Capture the cell that displays the provided text and extract its [X, Y] central coordinate. 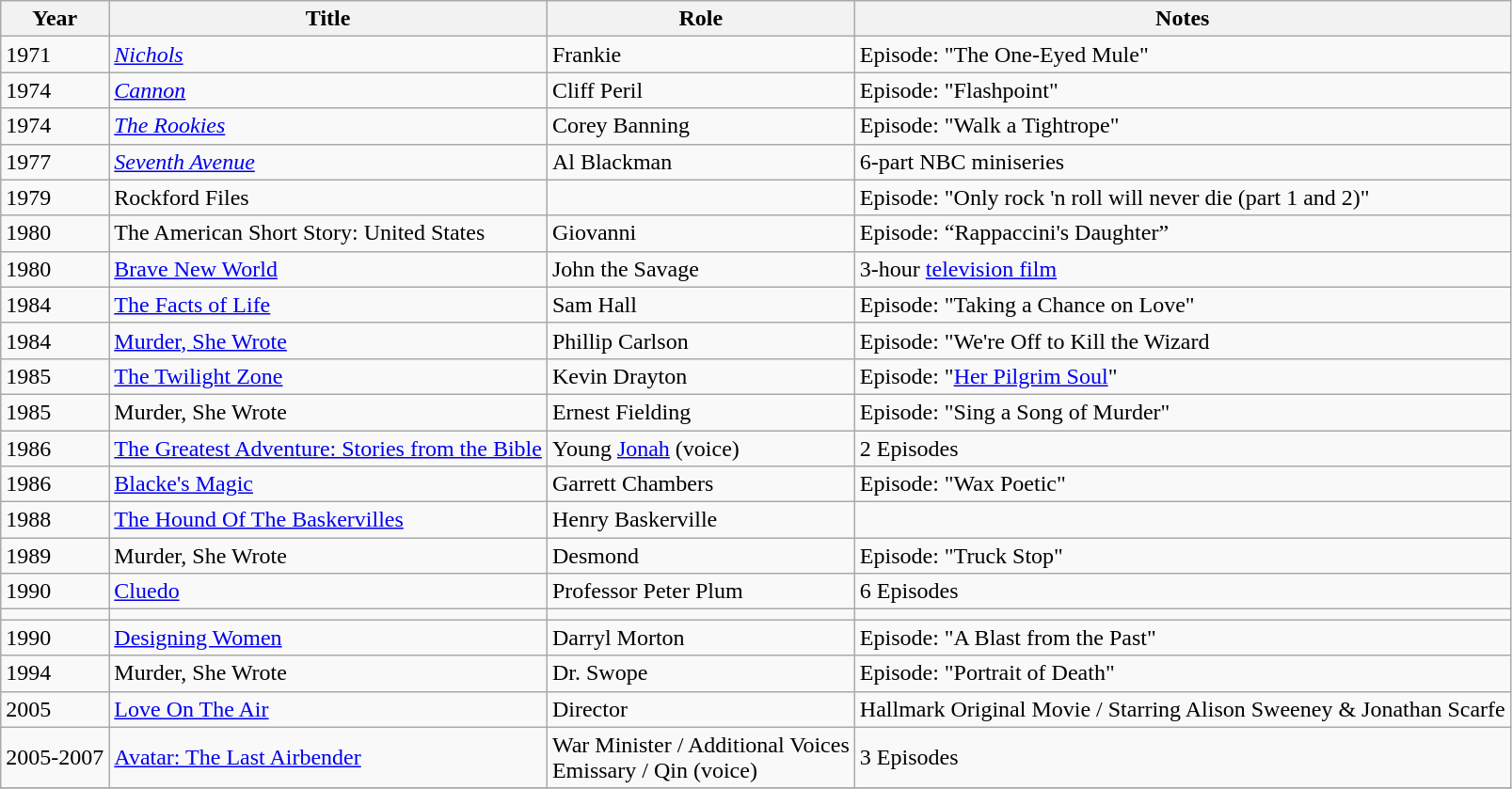
Episode: "The One-Eyed Mule" [1182, 55]
The Greatest Adventure: Stories from the Bible [328, 449]
Episode: "Her Pilgrim Soul" [1182, 376]
Brave New World [328, 269]
Sam Hall [700, 305]
Year [55, 19]
Cluedo [328, 592]
Darryl Morton [700, 638]
Notes [1182, 19]
Avatar: The Last Airbender [328, 758]
Ernest Fielding [700, 412]
Henry Baskerville [700, 520]
Episode: "Taking a Chance on Love" [1182, 305]
Kevin Drayton [700, 376]
Title [328, 19]
Episode: "Wax Poetic" [1182, 484]
Corey Banning [700, 126]
Episode: "Sing a Song of Murder" [1182, 412]
Cliff Peril [700, 90]
Episode: "Only rock 'n roll will never die (part 1 and 2)" [1182, 197]
The American Short Story: United States [328, 233]
Al Blackman [700, 162]
3 Episodes [1182, 758]
The Twilight Zone [328, 376]
Episode: "Portrait of Death" [1182, 673]
Love On The Air [328, 709]
Episode: "Flashpoint" [1182, 90]
6 Episodes [1182, 592]
Giovanni [700, 233]
Nichols [328, 55]
Young Jonah (voice) [700, 449]
3-hour television film [1182, 269]
Episode: "Walk a Tightrope" [1182, 126]
Frankie [700, 55]
Director [700, 709]
Designing Women [328, 638]
Cannon [328, 90]
2005-2007 [55, 758]
1971 [55, 55]
Professor Peter Plum [700, 592]
6-part NBC miniseries [1182, 162]
Blacke's Magic [328, 484]
Garrett Chambers [700, 484]
Rockford Files [328, 197]
1988 [55, 520]
Phillip Carlson [700, 340]
Seventh Avenue [328, 162]
Desmond [700, 556]
The Facts of Life [328, 305]
The Hound Of The Baskervilles [328, 520]
2005 [55, 709]
Episode: “Rappaccini's Daughter” [1182, 233]
Episode: "We're Off to Kill the Wizard [1182, 340]
1979 [55, 197]
Episode: "Truck Stop" [1182, 556]
Episode: "A Blast from the Past" [1182, 638]
Hallmark Original Movie / Starring Alison Sweeney & Jonathan Scarfe [1182, 709]
John the Savage [700, 269]
Dr. Swope [700, 673]
Role [700, 19]
1994 [55, 673]
The Rookies [328, 126]
2 Episodes [1182, 449]
1977 [55, 162]
War Minister / Additional Voices Emissary / Qin (voice) [700, 758]
1989 [55, 556]
